Capture the cell that displays the provided text and extract its [x, y] central coordinate. 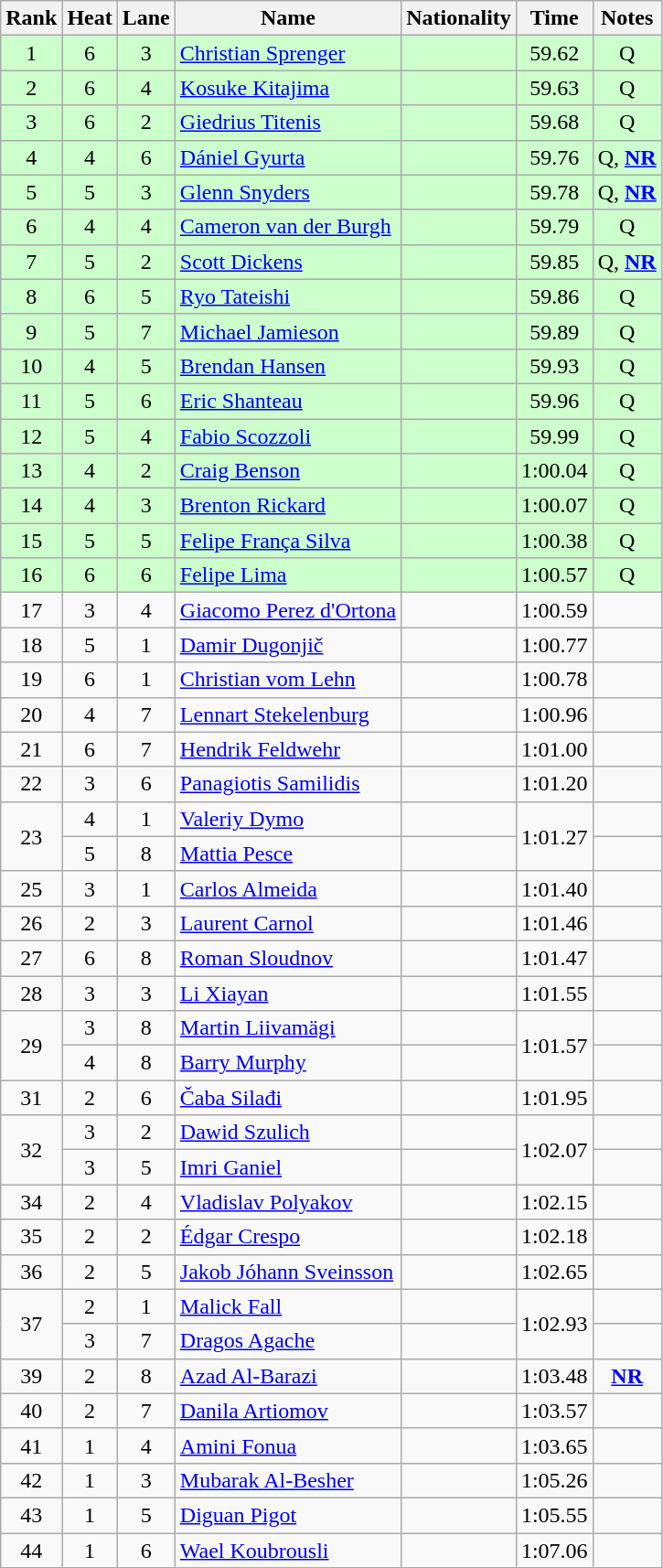
1:05.26 [554, 1480]
42 [31, 1480]
Dragos Agache [287, 1341]
1:02.18 [554, 1237]
1:00.04 [554, 471]
18 [31, 645]
1:02.15 [554, 1202]
20 [31, 714]
1:00.96 [554, 714]
Notes [627, 18]
1:00.78 [554, 680]
Brenton Rickard [287, 506]
Čaba Silađi [287, 1098]
Mubarak Al-Besher [287, 1480]
Édgar Crespo [287, 1237]
Felipe Lima [287, 575]
26 [31, 923]
1:01.27 [554, 836]
Scott Dickens [287, 262]
25 [31, 888]
1:00.38 [554, 541]
34 [31, 1202]
Rank [31, 18]
22 [31, 784]
Hendrik Feldwehr [287, 749]
44 [31, 1551]
59.93 [554, 366]
Diguan Pigot [287, 1515]
9 [31, 331]
Carlos Almeida [287, 888]
12 [31, 436]
Lane [146, 18]
14 [31, 506]
31 [31, 1098]
Fabio Scozzoli [287, 436]
Lennart Stekelenburg [287, 714]
1:03.65 [554, 1445]
1:07.06 [554, 1551]
1:00.59 [554, 610]
21 [31, 749]
Valeriy Dymo [287, 819]
NR [627, 1376]
Ryo Tateishi [287, 296]
35 [31, 1237]
Nationality [459, 18]
Roman Sloudnov [287, 958]
Heat [90, 18]
59.68 [554, 123]
Panagiotis Samilidis [287, 784]
59.79 [554, 227]
1:01.55 [554, 993]
1:05.55 [554, 1515]
11 [31, 401]
16 [31, 575]
Wael Koubrousli [287, 1551]
Martin Liivamägi [287, 1028]
36 [31, 1272]
Imri Ganiel [287, 1167]
59.86 [554, 296]
Dawid Szulich [287, 1133]
1:03.57 [554, 1411]
1:01.47 [554, 958]
Glenn Snyders [287, 192]
Christian Sprenger [287, 53]
Dániel Gyurta [287, 157]
59.78 [554, 192]
Azad Al-Barazi [287, 1376]
32 [31, 1150]
27 [31, 958]
1:00.57 [554, 575]
Li Xiayan [287, 993]
59.89 [554, 331]
1:02.07 [554, 1150]
Name [287, 18]
19 [31, 680]
Jakob Jóhann Sveinsson [287, 1272]
Kosuke Kitajima [287, 88]
1:01.46 [554, 923]
Giedrius Titenis [287, 123]
59.76 [554, 157]
Michael Jamieson [287, 331]
Cameron van der Burgh [287, 227]
Giacomo Perez d'Ortona [287, 610]
23 [31, 836]
59.96 [554, 401]
1:01.57 [554, 1046]
40 [31, 1411]
1:02.93 [554, 1324]
Vladislav Polyakov [287, 1202]
43 [31, 1515]
Mattia Pesce [287, 854]
1:02.65 [554, 1272]
37 [31, 1324]
Felipe França Silva [287, 541]
28 [31, 993]
Damir Dugonjič [287, 645]
Danila Artiomov [287, 1411]
59.99 [554, 436]
29 [31, 1046]
1:00.07 [554, 506]
59.85 [554, 262]
15 [31, 541]
17 [31, 610]
1:01.40 [554, 888]
10 [31, 366]
59.63 [554, 88]
Brendan Hansen [287, 366]
13 [31, 471]
Eric Shanteau [287, 401]
Malick Fall [287, 1306]
1:00.77 [554, 645]
Barry Murphy [287, 1063]
Craig Benson [287, 471]
Laurent Carnol [287, 923]
59.62 [554, 53]
39 [31, 1376]
Amini Fonua [287, 1445]
1:01.00 [554, 749]
1:01.95 [554, 1098]
1:01.20 [554, 784]
1:03.48 [554, 1376]
Time [554, 18]
Christian vom Lehn [287, 680]
41 [31, 1445]
